Extract the [x, y] coordinate from the center of the cell holding the provided text.  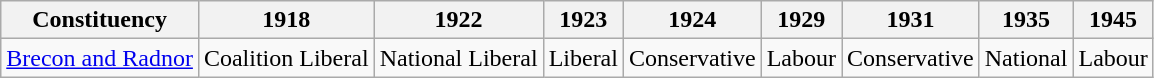
1931 [911, 20]
Liberal [583, 58]
1922 [458, 20]
1923 [583, 20]
1924 [692, 20]
1929 [801, 20]
1918 [286, 20]
1935 [1026, 20]
Constituency [100, 20]
National Liberal [458, 58]
1945 [1113, 20]
National [1026, 58]
Brecon and Radnor [100, 58]
Coalition Liberal [286, 58]
